For the text-containing cell, return its midpoint in (X, Y) coordinate format. 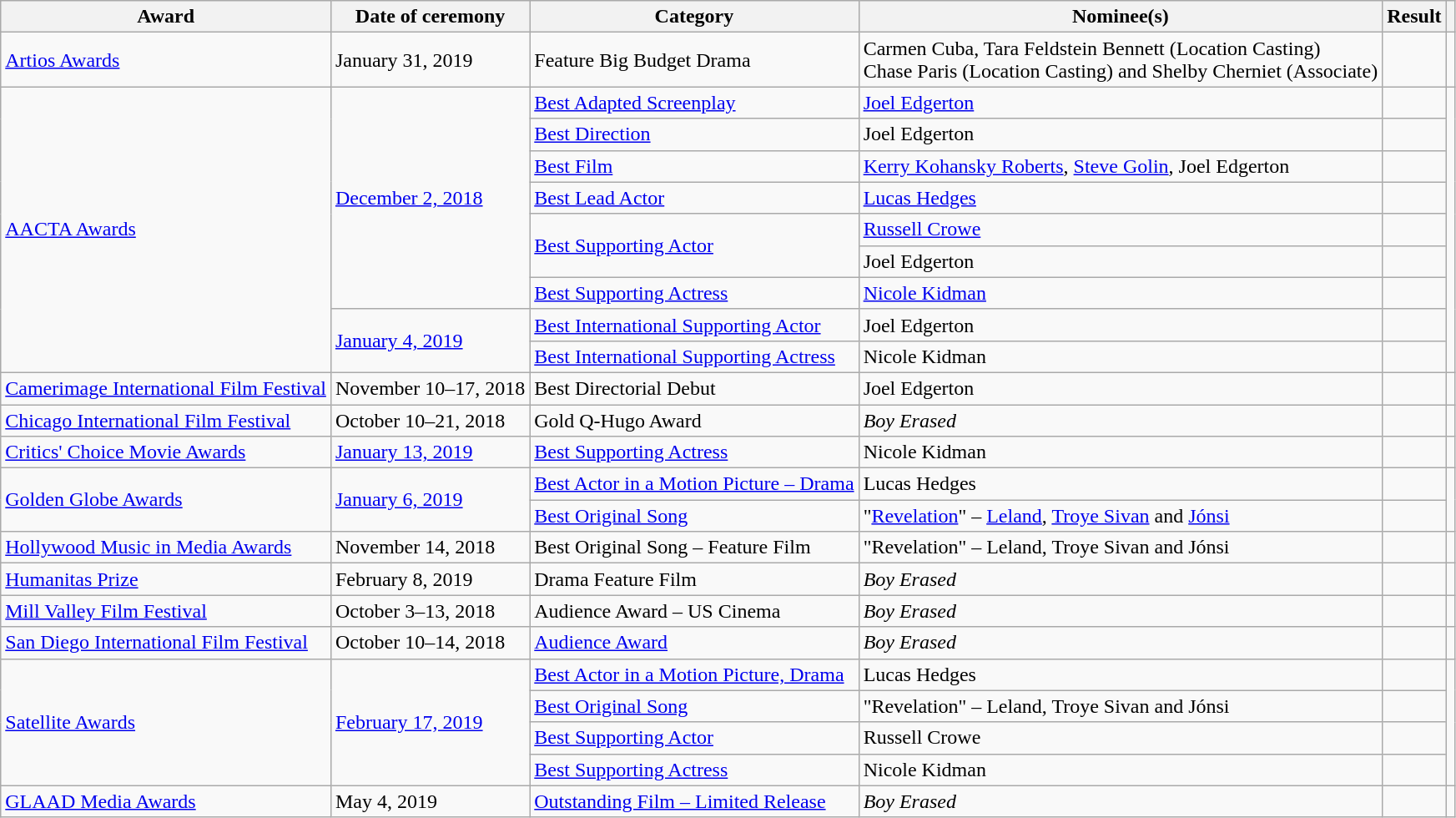
Gold Q-Hugo Award (694, 420)
Critics' Choice Movie Awards (166, 452)
San Diego International Film Festival (166, 643)
Audience Award (694, 643)
Mill Valley Film Festival (166, 611)
Best International Supporting Actor (694, 325)
Outstanding Film – Limited Release (694, 801)
Category (694, 17)
Best Original Song – Feature Film (694, 548)
Kerry Kohansky Roberts, Steve Golin, Joel Edgerton (1121, 166)
Camerimage International Film Festival (166, 388)
Result (1414, 17)
February 8, 2019 (430, 579)
November 10–17, 2018 (430, 388)
Hollywood Music in Media Awards (166, 548)
Best Directorial Debut (694, 388)
October 10–21, 2018 (430, 420)
Best Lead Actor (694, 198)
Feature Big Budget Drama (694, 60)
Golden Globe Awards (166, 500)
January 6, 2019 (430, 500)
Best Adapted Screenplay (694, 103)
January 13, 2019 (430, 452)
GLAAD Media Awards (166, 801)
Nominee(s) (1121, 17)
Best Actor in a Motion Picture – Drama (694, 484)
Date of ceremony (430, 17)
Carmen Cuba, Tara Feldstein Bennett (Location Casting)Chase Paris (Location Casting) and Shelby Cherniet (Associate) (1121, 60)
Best Film (694, 166)
Humanitas Prize (166, 579)
October 3–13, 2018 (430, 611)
Best Direction (694, 134)
October 10–14, 2018 (430, 643)
Artios Awards (166, 60)
Audience Award – US Cinema (694, 611)
January 4, 2019 (430, 341)
Best International Supporting Actress (694, 356)
Award (166, 17)
Best Actor in a Motion Picture, Drama (694, 674)
AACTA Awards (166, 230)
Satellite Awards (166, 722)
Chicago International Film Festival (166, 420)
December 2, 2018 (430, 198)
February 17, 2019 (430, 722)
January 31, 2019 (430, 60)
May 4, 2019 (430, 801)
November 14, 2018 (430, 548)
Drama Feature Film (694, 579)
